Capture the cell that displays the provided text and extract its [x, y] central coordinate. 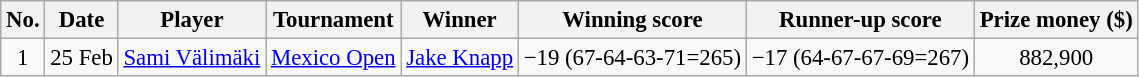
Sami Välimäki [192, 58]
Runner-up score [860, 20]
Prize money ($) [1056, 20]
Tournament [334, 20]
Mexico Open [334, 58]
Player [192, 20]
No. [23, 20]
−17 (64-67-67-69=267) [860, 58]
−19 (67-64-63-71=265) [632, 58]
Winning score [632, 20]
882,900 [1056, 58]
Date [82, 20]
25 Feb [82, 58]
Jake Knapp [460, 58]
Winner [460, 20]
1 [23, 58]
